From the cell containing the given text, extract its center point as [x, y] coordinate. 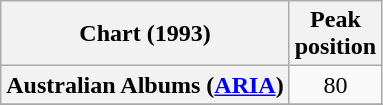
Australian Albums (ARIA) [145, 85]
80 [335, 85]
Chart (1993) [145, 34]
Peakposition [335, 34]
